Detect which cell encompasses the target text, then output its [X, Y] center coordinate. 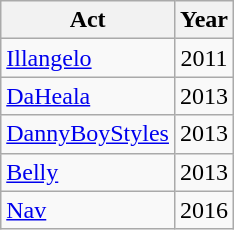
Year [204, 20]
Belly [88, 172]
DaHeala [88, 96]
Act [88, 20]
Nav [88, 210]
Illangelo [88, 58]
2011 [204, 58]
2016 [204, 210]
DannyBoyStyles [88, 134]
